Scan for the cell matching the given text and deliver its [x, y] coordinate at center. 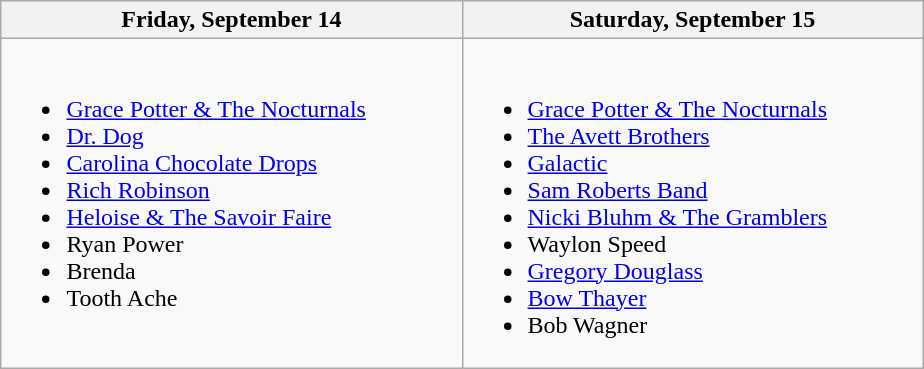
Grace Potter & The NocturnalsThe Avett BrothersGalacticSam Roberts BandNicki Bluhm & The GramblersWaylon SpeedGregory DouglassBow ThayerBob Wagner [692, 204]
Friday, September 14 [232, 20]
Grace Potter & The NocturnalsDr. DogCarolina Chocolate DropsRich RobinsonHeloise & The Savoir FaireRyan PowerBrendaTooth Ache [232, 204]
Saturday, September 15 [692, 20]
